Find where the given text appears and provide that cell's center as (X, Y) coordinate. 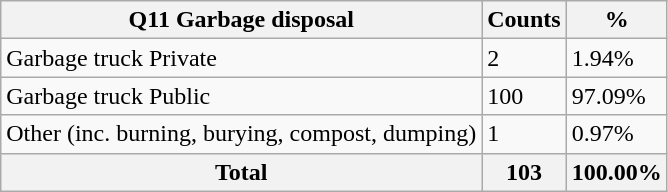
Counts (524, 20)
0.97% (616, 134)
Other (inc. burning, burying, compost, dumping) (242, 134)
% (616, 20)
100 (524, 96)
1 (524, 134)
Garbage truck Private (242, 58)
100.00% (616, 172)
2 (524, 58)
1.94% (616, 58)
Garbage truck Public (242, 96)
103 (524, 172)
Total (242, 172)
Q11 Garbage disposal (242, 20)
97.09% (616, 96)
